Find where the given text appears and provide that cell's center as [x, y] coordinate. 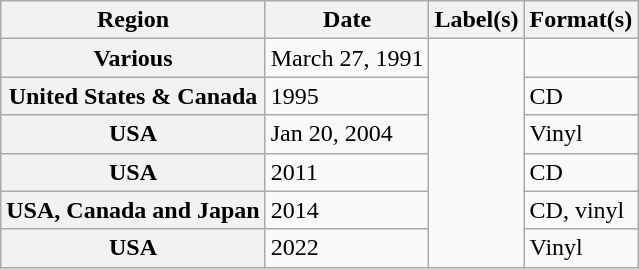
Format(s) [581, 20]
Various [133, 58]
Jan 20, 2004 [347, 134]
United States & Canada [133, 96]
Region [133, 20]
March 27, 1991 [347, 58]
CD, vinyl [581, 210]
Label(s) [476, 20]
USA, Canada and Japan [133, 210]
2022 [347, 248]
2014 [347, 210]
Date [347, 20]
1995 [347, 96]
2011 [347, 172]
